For the text-containing cell, return its midpoint in [x, y] coordinate format. 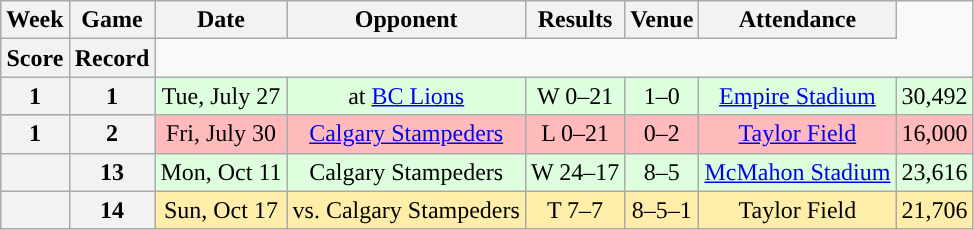
Week [35, 20]
8–5–1 [662, 210]
Score [35, 58]
L 0–21 [574, 134]
Tue, July 27 [221, 96]
Sun, Oct 17 [221, 210]
W 0–21 [574, 96]
Record [112, 58]
vs. Calgary Stampeders [406, 210]
McMahon Stadium [798, 172]
Empire Stadium [798, 96]
Opponent [406, 20]
Venue [662, 20]
T 7–7 [574, 210]
21,706 [934, 210]
13 [112, 172]
1–0 [662, 96]
8–5 [662, 172]
Attendance [798, 20]
16,000 [934, 134]
Mon, Oct 11 [221, 172]
14 [112, 210]
at BC Lions [406, 96]
0–2 [662, 134]
23,616 [934, 172]
Fri, July 30 [221, 134]
2 [112, 134]
Game [112, 20]
Results [574, 20]
30,492 [934, 96]
Date [221, 20]
W 24–17 [574, 172]
